Pinpoint the cell where the given text exists, returning its (X, Y) midpoint coordinate. 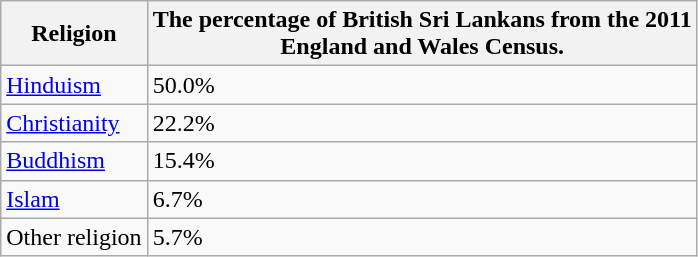
Buddhism (74, 161)
Christianity (74, 123)
Hinduism (74, 85)
The percentage of British Sri Lankans from the 2011 England and Wales Census. (422, 34)
15.4% (422, 161)
Islam (74, 199)
50.0% (422, 85)
6.7% (422, 199)
Religion (74, 34)
22.2% (422, 123)
Other religion (74, 237)
5.7% (422, 237)
